Search for the cell housing the specified text and yield its (x, y) center coordinate. 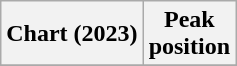
Peakposition (189, 34)
Chart (2023) (72, 34)
